Extract the [X, Y] coordinate from the center of the cell holding the provided text.  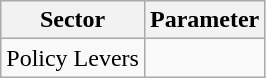
Parameter [204, 20]
Policy Levers [73, 58]
Sector [73, 20]
